Determine the [x, y] coordinate at the center of the cell enclosing the given text.  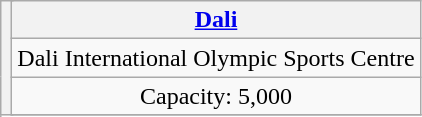
Capacity: 5,000 [216, 96]
Dali [216, 20]
Dali International Olympic Sports Centre [216, 58]
